Extract the (x, y) coordinate from the center of the cell holding the provided text.  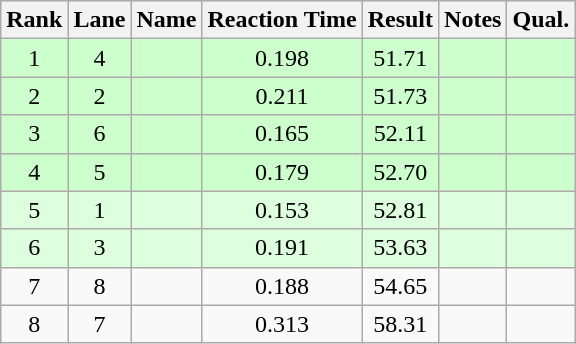
Result (400, 20)
54.65 (400, 286)
58.31 (400, 324)
Lane (100, 20)
0.198 (282, 58)
0.188 (282, 286)
0.165 (282, 134)
51.73 (400, 96)
Name (166, 20)
52.70 (400, 172)
52.11 (400, 134)
Notes (473, 20)
52.81 (400, 210)
51.71 (400, 58)
0.191 (282, 248)
0.179 (282, 172)
53.63 (400, 248)
0.313 (282, 324)
Reaction Time (282, 20)
Qual. (541, 20)
0.211 (282, 96)
0.153 (282, 210)
Rank (34, 20)
